Output the (X, Y) coordinate of the center of the cell containing the given text.  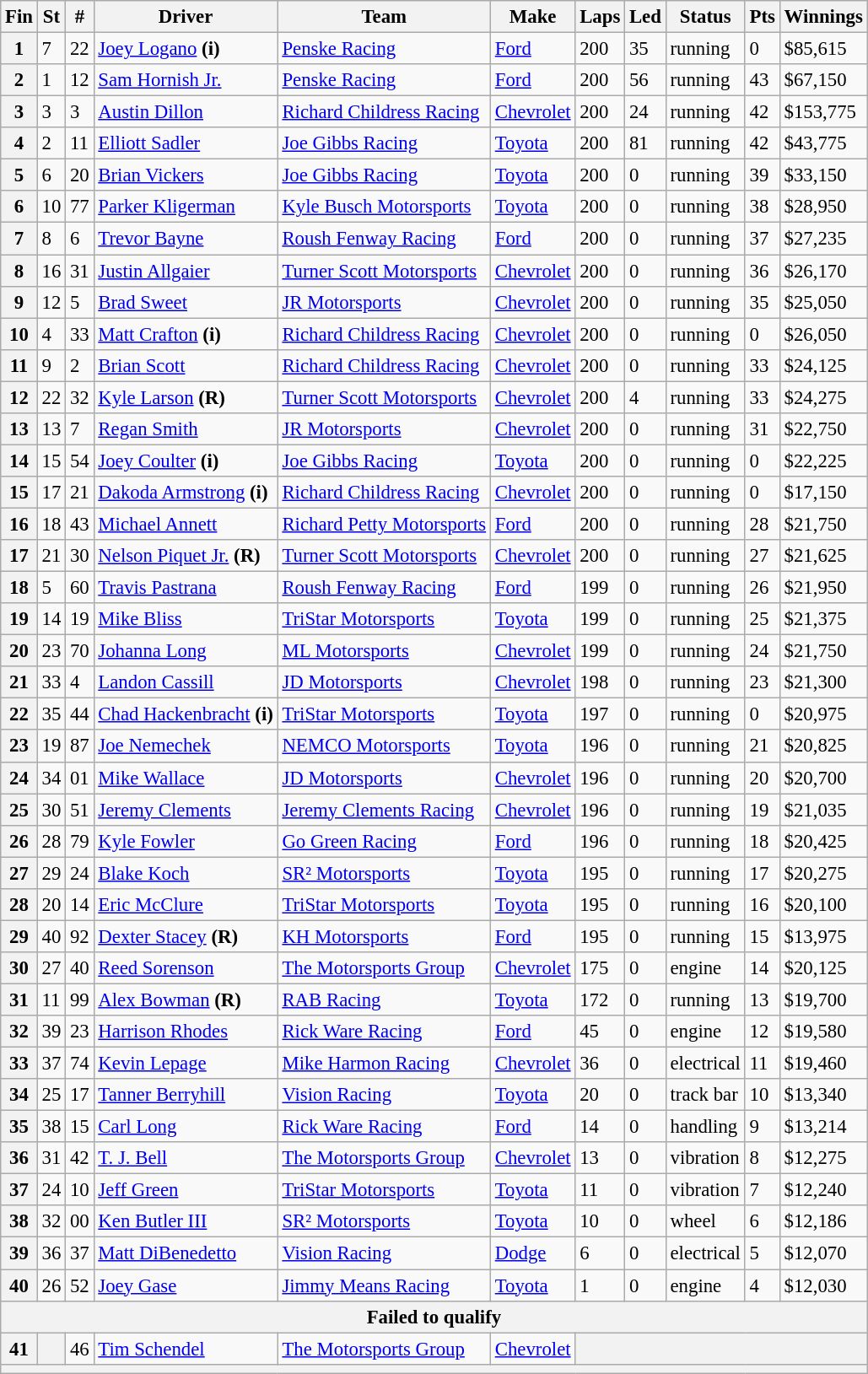
Elliott Sadler (186, 143)
$12,186 (823, 1222)
Mike Bliss (186, 619)
70 (79, 651)
56 (646, 80)
Eric McClure (186, 905)
$20,825 (823, 746)
$21,375 (823, 619)
$26,170 (823, 271)
$67,150 (823, 80)
Kevin Lepage (186, 1064)
$13,214 (823, 1127)
Dakoda Armstrong (i) (186, 493)
Driver (186, 17)
Landon Cassill (186, 682)
handling (705, 1127)
$22,750 (823, 429)
Carl Long (186, 1127)
60 (79, 588)
Led (646, 17)
44 (79, 714)
Blake Koch (186, 873)
T. J. Bell (186, 1158)
RAB Racing (384, 1000)
197 (601, 714)
Dodge (532, 1253)
Johanna Long (186, 651)
172 (601, 1000)
$13,975 (823, 936)
Reed Sorenson (186, 968)
ML Motorsports (384, 651)
Kyle Fowler (186, 841)
track bar (705, 1095)
79 (79, 841)
Status (705, 17)
Regan Smith (186, 429)
Jeremy Clements (186, 810)
Matt Crafton (i) (186, 334)
Joey Coulter (i) (186, 461)
NEMCO Motorsports (384, 746)
87 (79, 746)
Brian Vickers (186, 175)
$20,425 (823, 841)
$19,580 (823, 1032)
Justin Allgaier (186, 271)
Trevor Bayne (186, 239)
46 (79, 1349)
Laps (601, 17)
175 (601, 968)
Travis Pastrana (186, 588)
$20,275 (823, 873)
Tanner Berryhill (186, 1095)
Chad Hackenbracht (i) (186, 714)
Nelson Piquet Jr. (R) (186, 556)
$25,050 (823, 302)
Joe Nemechek (186, 746)
81 (646, 143)
Winnings (823, 17)
54 (79, 461)
Make (532, 17)
Mike Wallace (186, 778)
Go Green Racing (384, 841)
74 (79, 1064)
Joey Logano (i) (186, 49)
Team (384, 17)
00 (79, 1222)
Failed to qualify (434, 1317)
$19,700 (823, 1000)
41 (19, 1349)
Michael Annett (186, 524)
45 (601, 1032)
Jimmy Means Racing (384, 1285)
77 (79, 207)
$13,340 (823, 1095)
$20,975 (823, 714)
Austin Dillon (186, 112)
$12,275 (823, 1158)
Kyle Larson (R) (186, 397)
Alex Bowman (R) (186, 1000)
Dexter Stacey (R) (186, 936)
Pts (763, 17)
01 (79, 778)
Harrison Rhodes (186, 1032)
Tim Schendel (186, 1349)
Matt DiBenedetto (186, 1253)
Jeremy Clements Racing (384, 810)
$85,615 (823, 49)
Brad Sweet (186, 302)
St (51, 17)
$12,070 (823, 1253)
$20,100 (823, 905)
$24,275 (823, 397)
52 (79, 1285)
Joey Gase (186, 1285)
$24,125 (823, 365)
$12,240 (823, 1190)
$20,125 (823, 968)
$22,225 (823, 461)
51 (79, 810)
198 (601, 682)
$28,950 (823, 207)
$20,700 (823, 778)
$26,050 (823, 334)
Fin (19, 17)
$33,150 (823, 175)
Richard Petty Motorsports (384, 524)
Jeff Green (186, 1190)
Brian Scott (186, 365)
Ken Butler III (186, 1222)
Mike Harmon Racing (384, 1064)
Parker Kligerman (186, 207)
$153,775 (823, 112)
$21,300 (823, 682)
$27,235 (823, 239)
$21,625 (823, 556)
KH Motorsports (384, 936)
Kyle Busch Motorsports (384, 207)
# (79, 17)
$17,150 (823, 493)
$12,030 (823, 1285)
92 (79, 936)
$19,460 (823, 1064)
$21,950 (823, 588)
$21,035 (823, 810)
$43,775 (823, 143)
wheel (705, 1222)
Sam Hornish Jr. (186, 80)
99 (79, 1000)
